Extract the [X, Y] coordinate from the center of the cell holding the provided text.  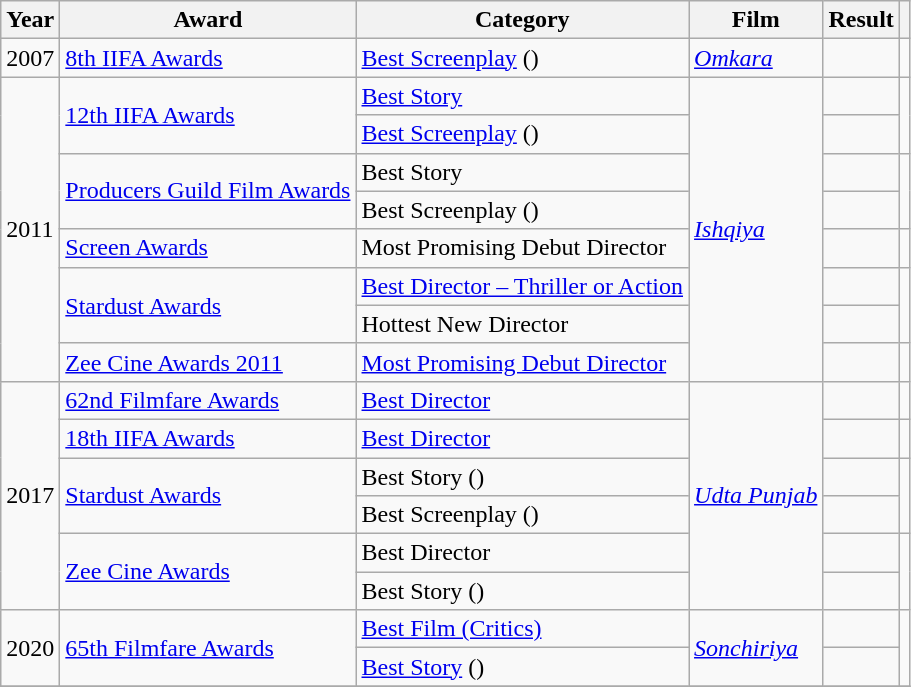
Year [30, 20]
Udta Punjab [756, 495]
2020 [30, 648]
Producers Guild Film Awards [208, 191]
Best Film (Critics) [522, 629]
Zee Cine Awards 2011 [208, 362]
Film [756, 20]
62nd Filmfare Awards [208, 400]
Hottest New Director [522, 324]
2011 [30, 229]
18th IIFA Awards [208, 438]
Award [208, 20]
Sonchiriya [756, 648]
Omkara [756, 58]
Category [522, 20]
2007 [30, 58]
Ishqiya [756, 229]
2017 [30, 495]
Result [861, 20]
65th Filmfare Awards [208, 648]
12th IIFA Awards [208, 115]
Best Director – Thriller or Action [522, 286]
8th IIFA Awards [208, 58]
Screen Awards [208, 248]
Zee Cine Awards [208, 572]
